Pinpoint the cell where the given text exists, returning its [X, Y] midpoint coordinate. 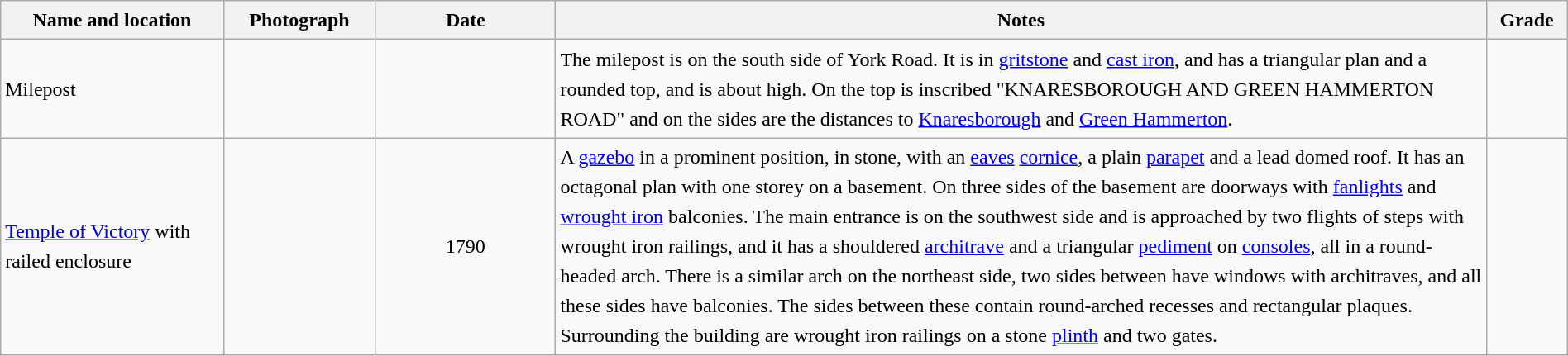
Photograph [299, 20]
Milepost [112, 89]
Date [466, 20]
Grade [1527, 20]
Name and location [112, 20]
Notes [1021, 20]
1790 [466, 246]
Temple of Victory with railed enclosure [112, 246]
